Extract the [X, Y] coordinate from the center of the cell holding the provided text.  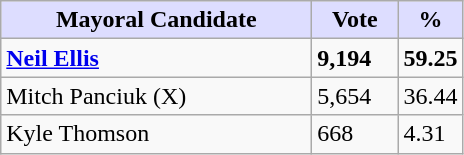
5,654 [355, 96]
Neil Ellis [156, 58]
9,194 [355, 58]
668 [355, 134]
% [430, 20]
Vote [355, 20]
36.44 [430, 96]
Mitch Panciuk (X) [156, 96]
Kyle Thomson [156, 134]
Mayoral Candidate [156, 20]
4.31 [430, 134]
59.25 [430, 58]
